Extract the [X, Y] coordinate from the center of the cell holding the provided text.  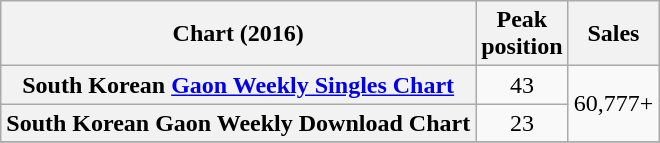
43 [522, 85]
23 [522, 123]
Chart (2016) [238, 34]
South Korean Gaon Weekly Download Chart [238, 123]
60,777+ [614, 104]
Sales [614, 34]
Peakposition [522, 34]
South Korean Gaon Weekly Singles Chart [238, 85]
